Extract the (X, Y) coordinate from the center of the cell holding the provided text.  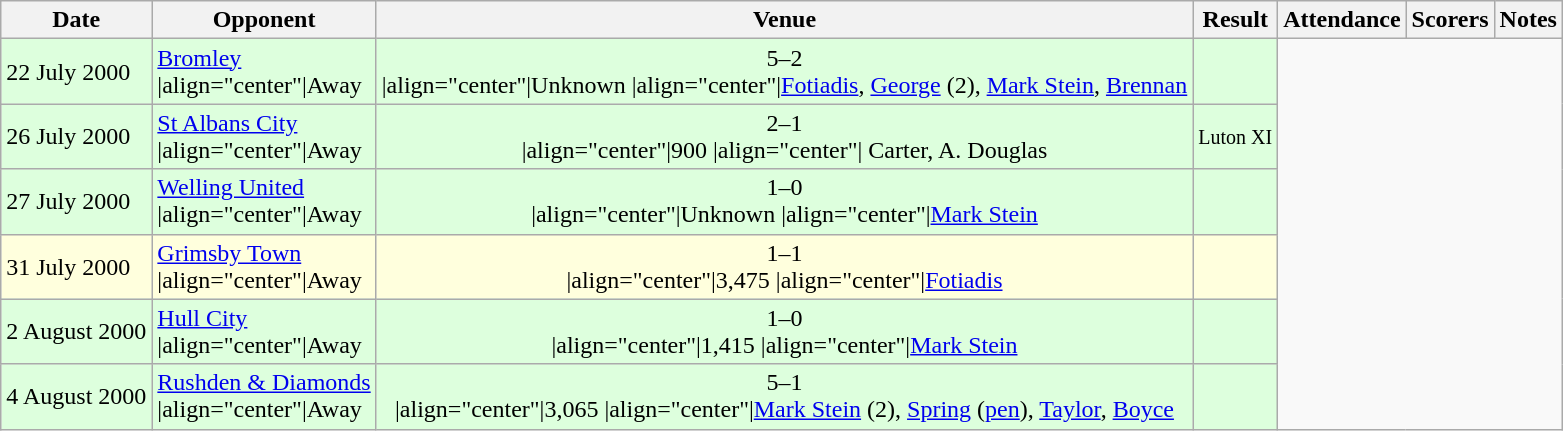
2 August 2000 (76, 332)
31 July 2000 (76, 266)
22 July 2000 (76, 72)
Scorers (1450, 20)
Result (1236, 20)
Rushden & Diamonds|align="center"|Away (264, 396)
Opponent (264, 20)
St Albans City|align="center"|Away (264, 136)
26 July 2000 (76, 136)
Bromley|align="center"|Away (264, 72)
27 July 2000 (76, 202)
2–1|align="center"|900 |align="center"| Carter, A. Douglas (784, 136)
Hull City|align="center"|Away (264, 332)
Grimsby Town|align="center"|Away (264, 266)
1–0|align="center"|Unknown |align="center"|Mark Stein (784, 202)
5–2|align="center"|Unknown |align="center"|Fotiadis, George (2), Mark Stein, Brennan (784, 72)
Welling United|align="center"|Away (264, 202)
1–1|align="center"|3,475 |align="center"|Fotiadis (784, 266)
Notes (1528, 20)
1–0|align="center"|1,415 |align="center"|Mark Stein (784, 332)
Luton XI (1236, 136)
Attendance (1342, 20)
5–1|align="center"|3,065 |align="center"|Mark Stein (2), Spring (pen), Taylor, Boyce (784, 396)
Date (76, 20)
4 August 2000 (76, 396)
Venue (784, 20)
